Detect which cell encompasses the target text, then output its (X, Y) center coordinate. 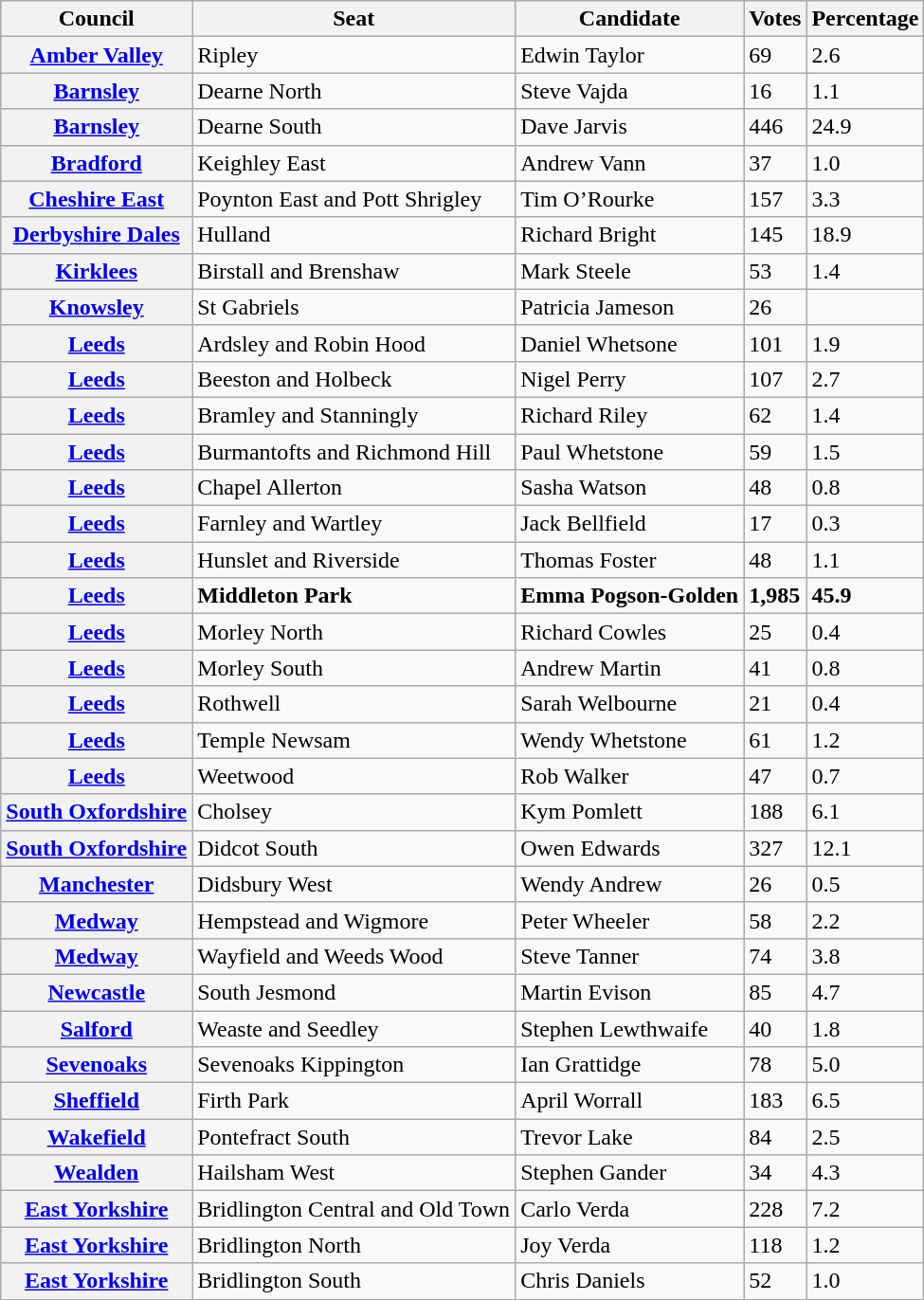
47 (775, 776)
Wakefield (97, 1137)
74 (775, 956)
Dearne South (354, 127)
Farnley and Wartley (354, 524)
Hunslet and Riverside (354, 560)
Edwin Taylor (629, 55)
Sevenoaks Kippington (354, 1065)
17 (775, 524)
Rothwell (354, 704)
Steve Vajda (629, 91)
107 (775, 379)
Richard Riley (629, 415)
62 (775, 415)
Beeston and Holbeck (354, 379)
Steve Tanner (629, 956)
Cheshire East (97, 199)
1.5 (865, 452)
Middleton Park (354, 596)
145 (775, 235)
52 (775, 1281)
Nigel Perry (629, 379)
Jack Bellfield (629, 524)
Wealden (97, 1173)
Chapel Allerton (354, 488)
21 (775, 704)
Chris Daniels (629, 1281)
7.2 (865, 1209)
Candidate (629, 19)
St Gabriels (354, 307)
Weetwood (354, 776)
16 (775, 91)
Owen Edwards (629, 848)
Peter Wheeler (629, 920)
5.0 (865, 1065)
12.1 (865, 848)
4.7 (865, 992)
Newcastle (97, 992)
61 (775, 740)
Wayfield and Weeds Wood (354, 956)
18.9 (865, 235)
3.8 (865, 956)
Wendy Andrew (629, 884)
Council (97, 19)
Daniel Whetsone (629, 343)
37 (775, 163)
Bramley and Stanningly (354, 415)
41 (775, 668)
Ian Grattidge (629, 1065)
Pontefract South (354, 1137)
0.5 (865, 884)
Andrew Vann (629, 163)
2.2 (865, 920)
2.6 (865, 55)
228 (775, 1209)
Morley North (354, 632)
Seat (354, 19)
April Worrall (629, 1101)
Salford (97, 1028)
85 (775, 992)
84 (775, 1137)
Mark Steele (629, 271)
Hulland (354, 235)
Sheffield (97, 1101)
Keighley East (354, 163)
118 (775, 1245)
45.9 (865, 596)
Amber Valley (97, 55)
Joy Verda (629, 1245)
Patricia Jameson (629, 307)
Bridlington Central and Old Town (354, 1209)
Sarah Welbourne (629, 704)
Stephen Lewthwaife (629, 1028)
Martin Evison (629, 992)
Bridlington North (354, 1245)
34 (775, 1173)
Derbyshire Dales (97, 235)
188 (775, 812)
Dave Jarvis (629, 127)
Temple Newsam (354, 740)
Ripley (354, 55)
3.3 (865, 199)
1.8 (865, 1028)
1.9 (865, 343)
53 (775, 271)
Sevenoaks (97, 1065)
Cholsey (354, 812)
Emma Pogson-Golden (629, 596)
446 (775, 127)
101 (775, 343)
Stephen Gander (629, 1173)
Didcot South (354, 848)
Dearne North (354, 91)
Votes (775, 19)
Bridlington South (354, 1281)
Bradford (97, 163)
1,985 (775, 596)
Kym Pomlett (629, 812)
59 (775, 452)
58 (775, 920)
Carlo Verda (629, 1209)
0.7 (865, 776)
Sasha Watson (629, 488)
South Jesmond (354, 992)
78 (775, 1065)
Firth Park (354, 1101)
Knowsley (97, 307)
Thomas Foster (629, 560)
Andrew Martin (629, 668)
25 (775, 632)
Trevor Lake (629, 1137)
Ardsley and Robin Hood (354, 343)
Morley South (354, 668)
327 (775, 848)
157 (775, 199)
6.1 (865, 812)
Hailsham West (354, 1173)
69 (775, 55)
Didsbury West (354, 884)
Paul Whetstone (629, 452)
183 (775, 1101)
40 (775, 1028)
Richard Cowles (629, 632)
Percentage (865, 19)
Rob Walker (629, 776)
Kirklees (97, 271)
6.5 (865, 1101)
Tim O’Rourke (629, 199)
Hempstead and Wigmore (354, 920)
Birstall and Brenshaw (354, 271)
Weaste and Seedley (354, 1028)
Poynton East and Pott Shrigley (354, 199)
0.3 (865, 524)
Manchester (97, 884)
4.3 (865, 1173)
24.9 (865, 127)
Burmantofts and Richmond Hill (354, 452)
Wendy Whetstone (629, 740)
2.5 (865, 1137)
2.7 (865, 379)
Richard Bright (629, 235)
